Extract the (x, y) coordinate from the center of the cell holding the provided text.  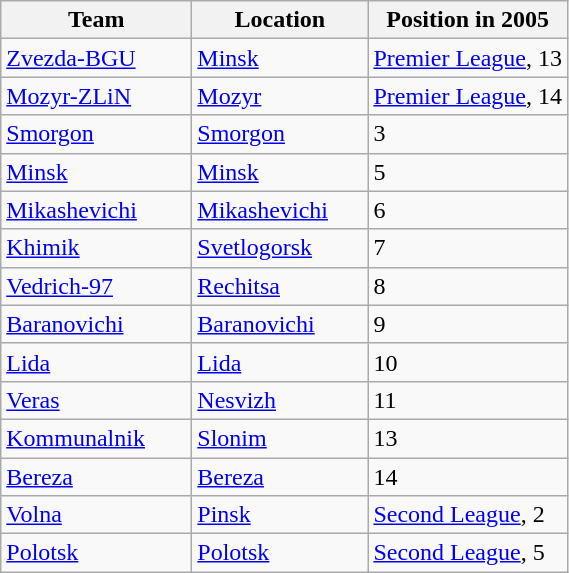
Nesvizh (280, 400)
Vedrich-97 (96, 286)
Second League, 5 (468, 553)
Rechitsa (280, 286)
5 (468, 172)
Slonim (280, 438)
10 (468, 362)
Veras (96, 400)
Location (280, 20)
Khimik (96, 248)
14 (468, 477)
Position in 2005 (468, 20)
8 (468, 286)
Mozyr-ZLiN (96, 96)
Volna (96, 515)
6 (468, 210)
Second League, 2 (468, 515)
7 (468, 248)
Team (96, 20)
Svetlogorsk (280, 248)
Premier League, 13 (468, 58)
Premier League, 14 (468, 96)
Pinsk (280, 515)
Mozyr (280, 96)
13 (468, 438)
9 (468, 324)
3 (468, 134)
Zvezda-BGU (96, 58)
11 (468, 400)
Kommunalnik (96, 438)
